Identify which cell holds the provided text, then report its (x, y) central coordinate. 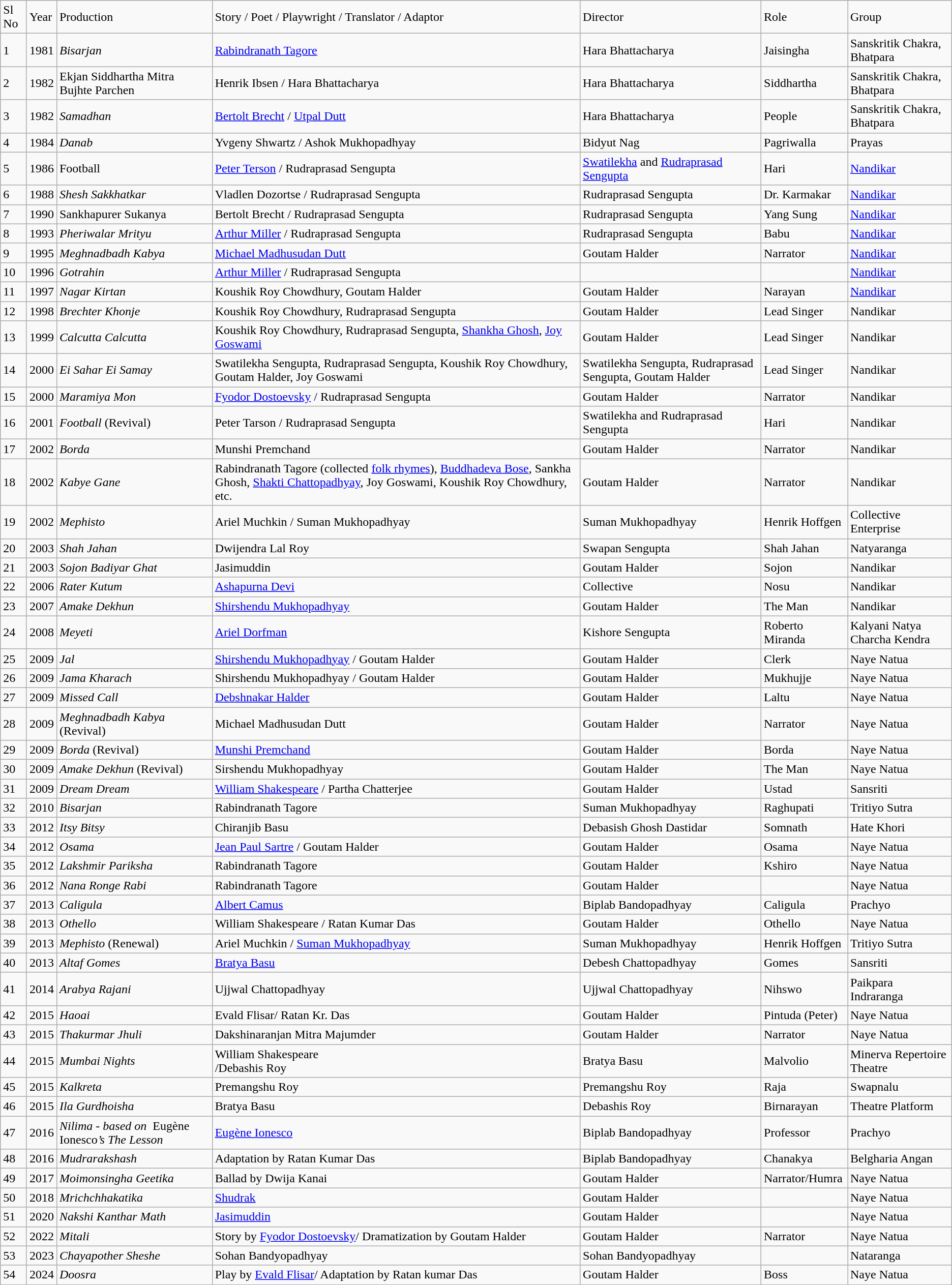
Pheriwalar Mrityu (134, 233)
19 (14, 522)
39 (14, 943)
Hate Khori (899, 827)
40 (14, 963)
2022 (42, 1236)
7 (14, 214)
Production (134, 17)
Vladlen Dozortse / Rudraprasad Sengupta (396, 195)
Story / Poet / Playwright / Translator / Adaptor (396, 17)
Chayapother Sheshe (134, 1256)
Kalyani Natya Charcha Kendra (899, 633)
Koushik Roy Chowdhury, Goutam Halder (396, 291)
2001 (42, 423)
Jal (134, 659)
Sirshendu Mukhopadhyay (396, 769)
Meghnadbadh Kabya (134, 253)
22 (14, 587)
16 (14, 423)
Albert Camus (396, 905)
Shirshendu Mukhopadhyay (396, 606)
Mudrarakshash (134, 1159)
33 (14, 827)
Maramiya Mon (134, 397)
Fyodor Dostoevsky / Rudraprasad Sengupta (396, 397)
Kishore Sengupta (671, 633)
26 (14, 678)
27 (14, 697)
Nagar Kirtan (134, 291)
47 (14, 1133)
2023 (42, 1256)
Dakshinaranjan Mitra Majumder (396, 1034)
People (805, 116)
13 (14, 338)
Siddhartha (805, 83)
Itsy Bitsy (134, 827)
Bidyut Nag (671, 142)
Doosra (134, 1275)
1996 (42, 272)
46 (14, 1107)
Moimonsingha Geetika (134, 1178)
Meyeti (134, 633)
23 (14, 606)
Football (Revival) (134, 423)
William Shakespeare / Partha Chatterjee (396, 789)
3 (14, 116)
Evald Flisar/ Ratan Kr. Das (396, 1015)
Yang Sung (805, 214)
Meghnadbadh Kabya (Revival) (134, 723)
Kabye Gane (134, 482)
Calcutta Calcutta (134, 338)
Ballad by Dwija Kanai (396, 1178)
Nataranga (899, 1256)
Pagriwalla (805, 142)
30 (14, 769)
15 (14, 397)
Gomes (805, 963)
Ustad (805, 789)
28 (14, 723)
Nana Ronge Rabi (134, 885)
Arabya Rajani (134, 989)
2018 (42, 1198)
Mitali (134, 1236)
20 (14, 548)
Malvolio (805, 1061)
Mukhujje (805, 678)
10 (14, 272)
Somnath (805, 827)
Thakurmar Jhuli (134, 1034)
Ei Sahar Ei Samay (134, 370)
Ekjan Siddhartha Mitra Bujhte Parchen (134, 83)
Collective Enterprise (899, 522)
Nosu (805, 587)
41 (14, 989)
Mephisto (134, 522)
2024 (42, 1275)
4 (14, 142)
1993 (42, 233)
32 (14, 808)
36 (14, 885)
Kalkreta (134, 1087)
49 (14, 1178)
1998 (42, 311)
29 (14, 750)
2008 (42, 633)
17 (14, 449)
William Shakespeare/Debashis Roy (396, 1061)
Sl No (14, 17)
9 (14, 253)
Pintuda (Peter) (805, 1015)
Boss (805, 1275)
34 (14, 847)
Lakshmir Pariksha (134, 866)
31 (14, 789)
2007 (42, 606)
Professor (805, 1133)
Natyaranga (899, 548)
1981 (42, 50)
Birnarayan (805, 1107)
Mephisto (Renewal) (134, 943)
Amake Dekhun (Revival) (134, 769)
Danab (134, 142)
25 (14, 659)
Yvgeny Shwartz / Ashok Mukhopadhyay (396, 142)
5 (14, 169)
Year (42, 17)
35 (14, 866)
2014 (42, 989)
Roberto Miranda (805, 633)
Debasish Ghosh Dastidar (671, 827)
2010 (42, 808)
Sojon (805, 567)
Chiranjib Basu (396, 827)
Paikpara Indraranga (899, 989)
Dream Dream (134, 789)
Nilima - based on Eugène Ionesco’s The Lesson (134, 1133)
Missed Call (134, 697)
Swatilekha Sengupta, Rudraprasad Sengupta, Koushik Roy Chowdhury, Goutam Halder, Joy Goswami (396, 370)
Bertolt Brecht / Rudraprasad Sengupta (396, 214)
1999 (42, 338)
54 (14, 1275)
Chanakya (805, 1159)
Henrik Ibsen / Hara Bhattacharya (396, 83)
Shudrak (396, 1198)
37 (14, 905)
50 (14, 1198)
Peter Tarson / Rudraprasad Sengupta (396, 423)
Mumbai Nights (134, 1061)
51 (14, 1217)
48 (14, 1159)
Collective (671, 587)
Swapnalu (899, 1087)
Borda (Revival) (134, 750)
Nakshi Kanthar Math (134, 1217)
Raja (805, 1087)
Koushik Roy Chowdhury, Rudraprasad Sengupta (396, 311)
1988 (42, 195)
1995 (42, 253)
Swatilekha Sengupta, Rudraprasad Sengupta, Goutam Halder (671, 370)
Prayas (899, 142)
Raghupati (805, 808)
12 (14, 311)
11 (14, 291)
Director (671, 17)
Role (805, 17)
Story by Fyodor Dostoevsky/ Dramatization by Goutam Halder (396, 1236)
45 (14, 1087)
Ariel Dorfman (396, 633)
Eugène Ionesco (396, 1133)
Dwijendra Lal Roy (396, 548)
53 (14, 1256)
William Shakespeare / Ratan Kumar Das (396, 924)
Jama Kharach (134, 678)
Kshiro (805, 866)
Brechter Khonje (134, 311)
Sojon Badiyar Ghat (134, 567)
Jean Paul Sartre / Goutam Halder (396, 847)
Nihswo (805, 989)
52 (14, 1236)
Jaisingha (805, 50)
8 (14, 233)
2017 (42, 1178)
38 (14, 924)
Play by Evald Flisar/ Adaptation by Ratan kumar Das (396, 1275)
2020 (42, 1217)
Belgharia Angan (899, 1159)
1997 (42, 291)
1990 (42, 214)
Sankhapurer Sukanya (134, 214)
Babu (805, 233)
Debesh Chattopadhyay (671, 963)
Theatre Platform (899, 1107)
Debashis Roy (671, 1107)
Dr. Karmakar (805, 195)
Koushik Roy Chowdhury, Rudraprasad Sengupta, Shankha Ghosh, Joy Goswami (396, 338)
Mrichchhakatika (134, 1198)
21 (14, 567)
Narayan (805, 291)
2006 (42, 587)
Laltu (805, 697)
1 (14, 50)
43 (14, 1034)
6 (14, 195)
1984 (42, 142)
Rabindranath Tagore (collected folk rhymes), Buddhadeva Bose, Sankha Ghosh, Shakti Chattopadhyay, Joy Goswami, Koushik Roy Chowdhury, etc. (396, 482)
Peter Terson / Rudraprasad Sengupta (396, 169)
Debshnakar Halder (396, 697)
44 (14, 1061)
Ashapurna Devi (396, 587)
Haoai (134, 1015)
Bertolt Brecht / Utpal Dutt (396, 116)
Amake Dekhun (134, 606)
Narrator/Humra (805, 1178)
Football (134, 169)
1986 (42, 169)
Swapan Sengupta (671, 548)
24 (14, 633)
Gotrahin (134, 272)
Clerk (805, 659)
Altaf Gomes (134, 963)
Group (899, 17)
18 (14, 482)
2 (14, 83)
Adaptation by Ratan Kumar Das (396, 1159)
Rater Kutum (134, 587)
14 (14, 370)
Samadhan (134, 116)
42 (14, 1015)
Minerva Repertoire Theatre (899, 1061)
Shesh Sakkhatkar (134, 195)
Ila Gurdhoisha (134, 1107)
